Identify which cell holds the provided text, then report its (x, y) central coordinate. 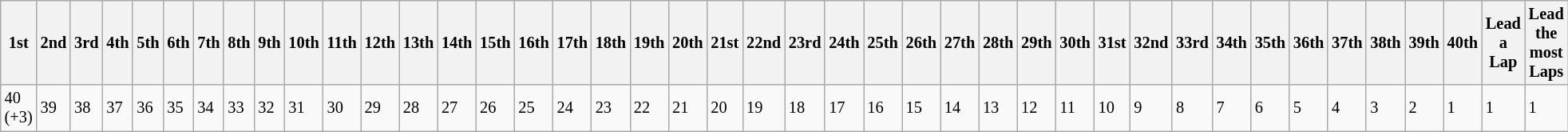
38th (1385, 42)
25th (883, 42)
33 (239, 108)
11 (1075, 108)
39th (1424, 42)
12 (1036, 108)
8 (1192, 108)
6 (1270, 108)
Lead the most Laps (1546, 42)
8th (239, 42)
16 (883, 108)
2 (1424, 108)
27 (457, 108)
19 (763, 108)
7th (208, 42)
Lead a Lap (1503, 42)
18 (805, 108)
16th (533, 42)
28th (998, 42)
24 (572, 108)
33rd (1192, 42)
3rd (86, 42)
4 (1347, 108)
20 (725, 108)
10 (1113, 108)
34 (208, 108)
22nd (763, 42)
35th (1270, 42)
24th (844, 42)
26 (495, 108)
25 (533, 108)
14 (960, 108)
39 (54, 108)
20th (687, 42)
12th (380, 42)
38 (86, 108)
2nd (54, 42)
31 (303, 108)
32 (269, 108)
15 (921, 108)
21 (687, 108)
6th (178, 42)
31st (1113, 42)
5 (1309, 108)
9th (269, 42)
7 (1232, 108)
26th (921, 42)
1st (19, 42)
27th (960, 42)
19th (649, 42)
5th (148, 42)
13th (418, 42)
37 (117, 108)
40th (1463, 42)
29 (380, 108)
34th (1232, 42)
18th (611, 42)
37th (1347, 42)
22 (649, 108)
32nd (1151, 42)
28 (418, 108)
21st (725, 42)
36 (148, 108)
23 (611, 108)
40 (+3) (19, 108)
30 (342, 108)
15th (495, 42)
10th (303, 42)
9 (1151, 108)
13 (998, 108)
3 (1385, 108)
36th (1309, 42)
35 (178, 108)
14th (457, 42)
29th (1036, 42)
23rd (805, 42)
30th (1075, 42)
17th (572, 42)
11th (342, 42)
17 (844, 108)
4th (117, 42)
